From the cell containing the given text, extract its center point as [x, y] coordinate. 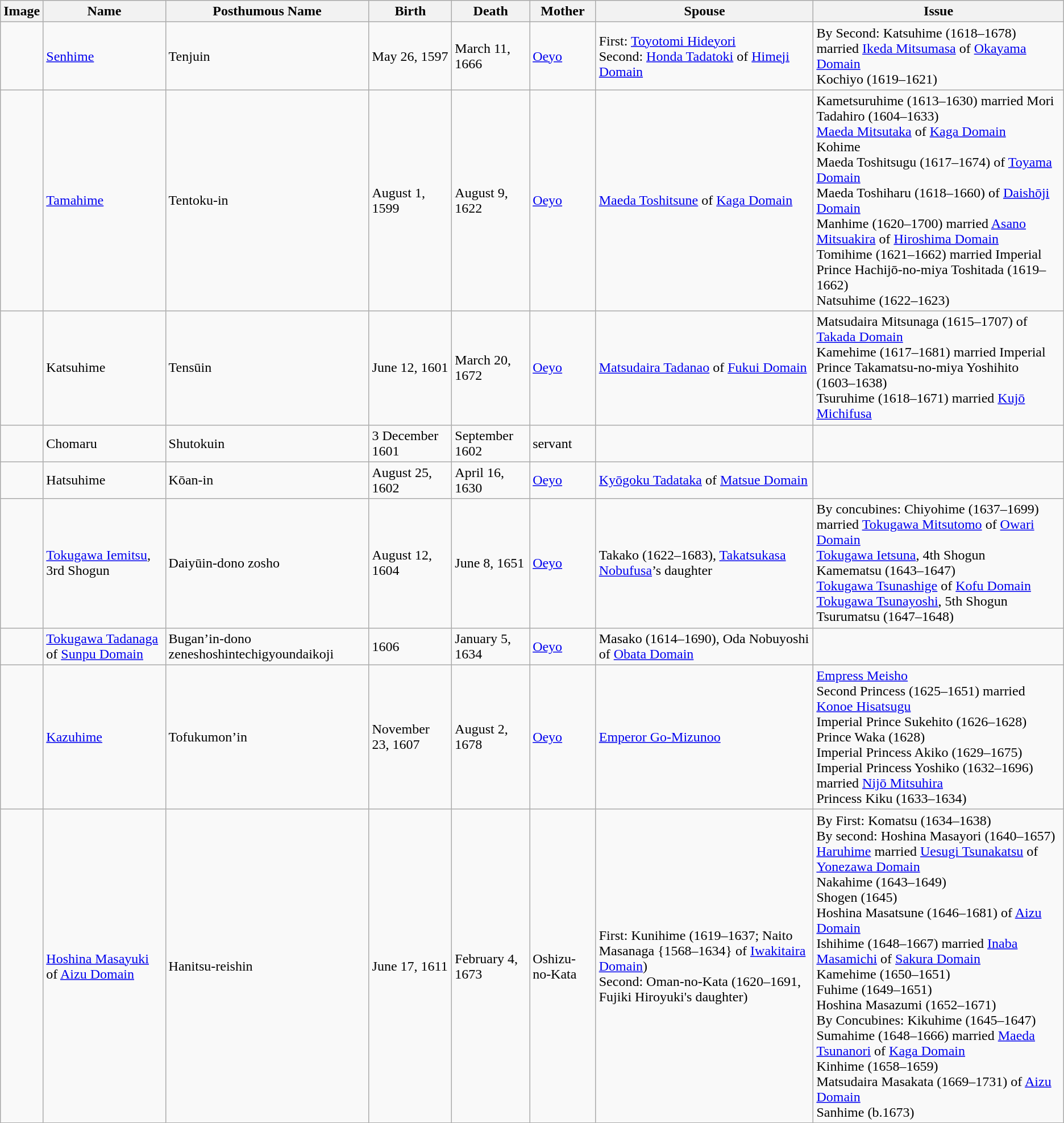
March 11, 1666 [491, 56]
Tensūin [267, 368]
Name [105, 11]
Tentoku-in [267, 200]
August 1, 1599 [410, 200]
February 4, 1673 [491, 965]
August 12, 1604 [410, 563]
Tenjuin [267, 56]
Takako (1622–1683), Takatsukasa Nobufusa’s daughter [705, 563]
Issue [938, 11]
Senhime [105, 56]
Kyōgoku Tadataka of Matsue Domain [705, 480]
Hatsuhime [105, 480]
April 16, 1630 [491, 480]
By Second: Katsuhime (1618–1678) married Ikeda Mitsumasa of Okayama Domain Kochiyo (1619–1621) [938, 56]
March 20, 1672 [491, 368]
Tokugawa Tadanaga of Sunpu Domain [105, 646]
Chomaru [105, 444]
Tokugawa Iemitsu, 3rd Shogun [105, 563]
August 2, 1678 [491, 737]
Hoshina Masayuki of Aizu Domain [105, 965]
Katsuhime [105, 368]
Mother [563, 11]
June 8, 1651 [491, 563]
First: Kunihime (1619–1637; Naito Masanaga {1568–1634} of Iwakitaira Domain)Second: Oman-no-Kata (1620–1691, Fujiki Hiroyuki's daughter) [705, 965]
Masako (1614–1690), Oda Nobuyoshi of Obata Domain [705, 646]
Kazuhime [105, 737]
June 17, 1611 [410, 965]
January 5, 1634 [491, 646]
Emperor Go-Mizunoo [705, 737]
Shutokuin [267, 444]
November 23, 1607 [410, 737]
Maeda Toshitsune of Kaga Domain [705, 200]
3 December 1601 [410, 444]
Birth [410, 11]
June 12, 1601 [410, 368]
Posthumous Name [267, 11]
Image [22, 11]
Oshizu-no-Kata [563, 965]
servant [563, 444]
Bugan’in-dono zeneshoshintechigyoundaikoji [267, 646]
First: Toyotomi HideyoriSecond: Honda Tadatoki of Himeji Domain [705, 56]
Death [491, 11]
Matsudaira Tadanao of Fukui Domain [705, 368]
Daiyūin-dono zosho [267, 563]
Tofukumon’in [267, 737]
September 1602 [491, 444]
Kōan-in [267, 480]
August 9, 1622 [491, 200]
August 25, 1602 [410, 480]
Tamahime [105, 200]
1606 [410, 646]
May 26, 1597 [410, 56]
Spouse [705, 11]
Hanitsu-reishin [267, 965]
